Determine the (X, Y) coordinate at the center of the cell enclosing the given text.  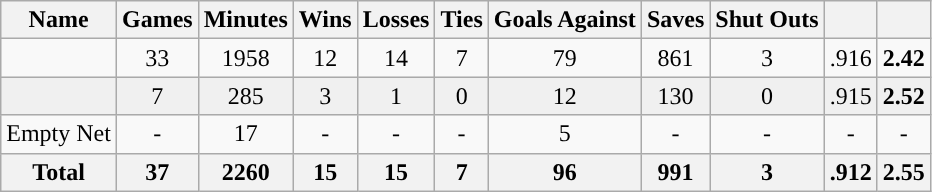
5 (564, 134)
130 (675, 96)
.912 (850, 172)
Shut Outs (767, 20)
1 (396, 96)
.916 (850, 58)
Losses (396, 20)
991 (675, 172)
285 (246, 96)
33 (157, 58)
Saves (675, 20)
Goals Against (564, 20)
17 (246, 134)
.915 (850, 96)
37 (157, 172)
Total (59, 172)
Empty Net (59, 134)
2.52 (904, 96)
14 (396, 58)
2.55 (904, 172)
96 (564, 172)
Wins (325, 20)
Ties (462, 20)
Name (59, 20)
79 (564, 58)
Minutes (246, 20)
861 (675, 58)
2260 (246, 172)
1958 (246, 58)
Games (157, 20)
2.42 (904, 58)
